For the text-containing cell, return its midpoint in (X, Y) coordinate format. 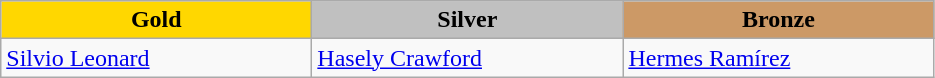
Silvio Leonard (156, 58)
Silver (468, 20)
Bronze (778, 20)
Hermes Ramírez (778, 58)
Gold (156, 20)
Hasely Crawford (468, 58)
